Provide the [x, y] coordinate of the cell's center where the given text is located.  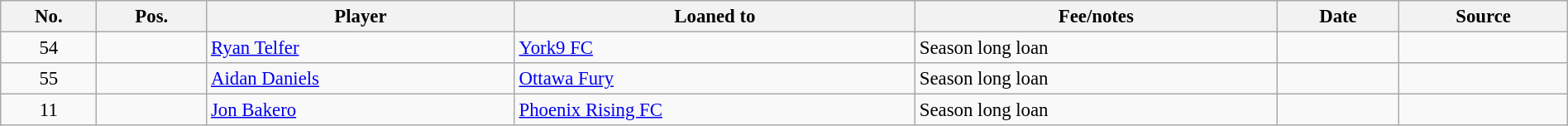
Ryan Telfer [361, 48]
No. [49, 17]
55 [49, 79]
11 [49, 110]
54 [49, 48]
Phoenix Rising FC [715, 110]
Ottawa Fury [715, 79]
Aidan Daniels [361, 79]
Pos. [152, 17]
Date [1338, 17]
Player [361, 17]
Source [1484, 17]
Fee/notes [1097, 17]
Loaned to [715, 17]
York9 FC [715, 48]
Jon Bakero [361, 110]
